Output the (x, y) coordinate of the center of the cell containing the given text.  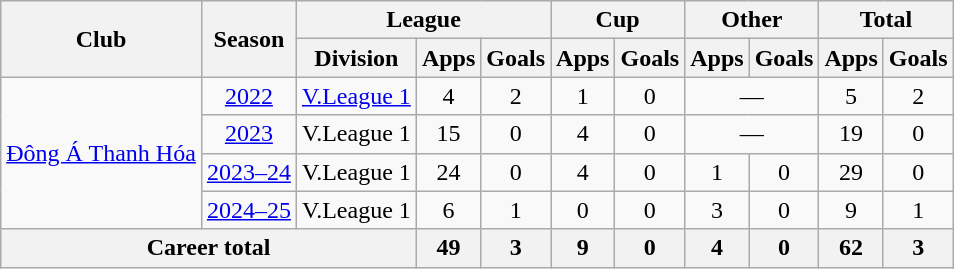
62 (851, 248)
Cup (618, 20)
League (423, 20)
Other (752, 20)
5 (851, 96)
Season (248, 39)
2023 (248, 134)
24 (448, 172)
6 (448, 210)
49 (448, 248)
29 (851, 172)
Career total (209, 248)
Total (886, 20)
2022 (248, 96)
2023–24 (248, 172)
Đông Á Thanh Hóa (102, 153)
Club (102, 39)
2024–25 (248, 210)
19 (851, 134)
Division (356, 58)
15 (448, 134)
